Return the (X, Y) coordinate for the center point of the cell that contains the specified text.  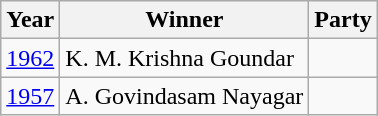
K. M. Krishna Goundar (184, 58)
1957 (30, 96)
Winner (184, 20)
A. Govindasam Nayagar (184, 96)
Year (30, 20)
1962 (30, 58)
Party (343, 20)
